Extract the [x, y] coordinate from the center of the cell holding the provided text.  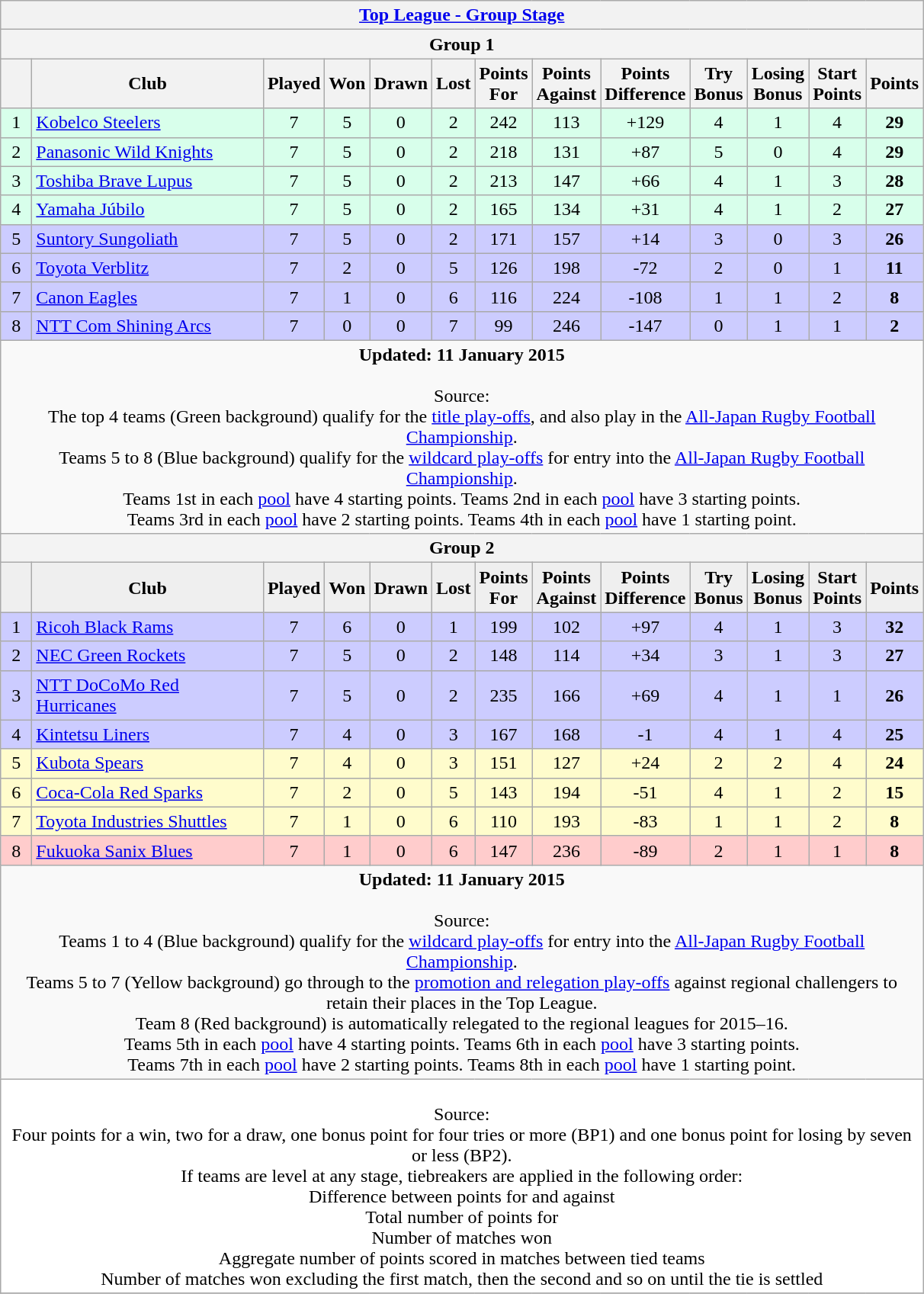
Top League - Group Stage [462, 15]
127 [566, 763]
Yamaha Júbilo [148, 210]
168 [566, 734]
Toyota Verblitz [148, 268]
+24 [645, 763]
151 [503, 763]
-147 [645, 326]
236 [566, 850]
-51 [645, 792]
-108 [645, 297]
15 [895, 792]
Panasonic Wild Knights [148, 152]
199 [503, 627]
116 [503, 297]
Canon Eagles [148, 297]
193 [566, 821]
Group 2 [462, 548]
Toshiba Brave Lupus [148, 181]
24 [895, 763]
224 [566, 297]
-72 [645, 268]
+34 [645, 656]
102 [566, 627]
171 [503, 239]
NEC Green Rockets [148, 656]
+129 [645, 123]
166 [566, 695]
126 [503, 268]
Toyota Industries Shuttles [148, 821]
198 [566, 268]
11 [895, 268]
213 [503, 181]
NTT Com Shining Arcs [148, 326]
148 [503, 656]
99 [503, 326]
NTT DoCoMo Red Hurricanes [148, 695]
235 [503, 695]
+31 [645, 210]
-1 [645, 734]
+14 [645, 239]
-89 [645, 850]
157 [566, 239]
194 [566, 792]
32 [895, 627]
Kintetsu Liners [148, 734]
+69 [645, 695]
242 [503, 123]
Kobelco Steelers [148, 123]
28 [895, 181]
Suntory Sungoliath [148, 239]
143 [503, 792]
+87 [645, 152]
Group 1 [462, 44]
+66 [645, 181]
Kubota Spears [148, 763]
167 [503, 734]
131 [566, 152]
165 [503, 210]
25 [895, 734]
+97 [645, 627]
Coca-Cola Red Sparks [148, 792]
113 [566, 123]
110 [503, 821]
114 [566, 656]
134 [566, 210]
-83 [645, 821]
218 [503, 152]
Ricoh Black Rams [148, 627]
Fukuoka Sanix Blues [148, 850]
246 [566, 326]
